Scan for the cell matching the given text and deliver its (x, y) coordinate at center. 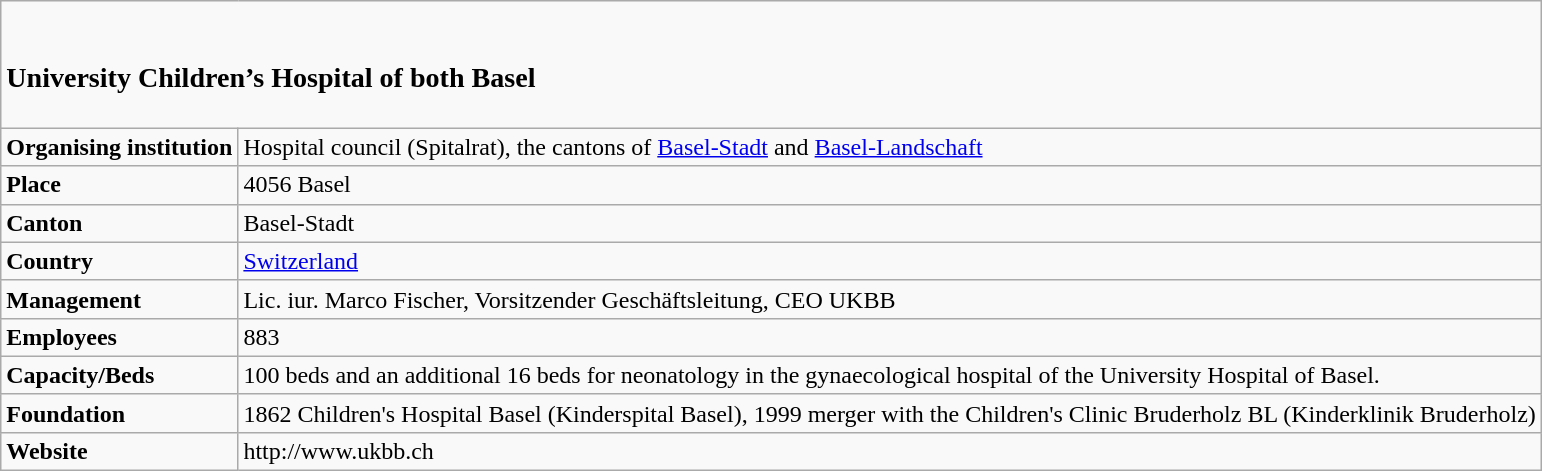
Country (120, 261)
http://www.ukbb.ch (890, 451)
4056 Basel (890, 185)
1862 Children's Hospital Basel (Kinderspital Basel), 1999 merger with the Children's Clinic Bruderholz BL (Kinderklinik Bruderholz) (890, 413)
Lic. iur. Marco Fischer, Vorsitzender Geschäftsleitung, CEO UKBB (890, 299)
Basel-Stadt (890, 223)
Switzerland (890, 261)
Capacity/Beds (120, 375)
Canton (120, 223)
Place (120, 185)
Management (120, 299)
University Children’s Hospital of both Basel (772, 64)
Employees (120, 337)
Website (120, 451)
Foundation (120, 413)
100 beds and an additional 16 beds for neonatology in the gynaecological hospital of the University Hospital of Basel. (890, 375)
Hospital council (Spitalrat), the cantons of Basel-Stadt and Basel-Landschaft (890, 147)
883 (890, 337)
Organising institution (120, 147)
